Return (x, y) of the center of cell containing provided text 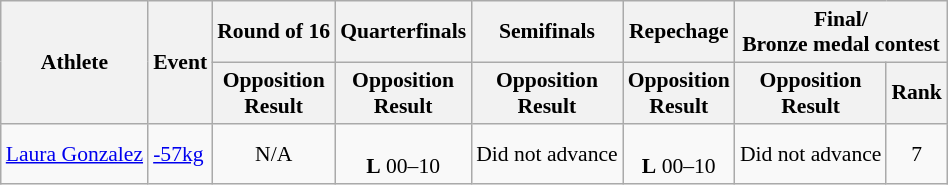
Round of 16 (274, 32)
Quarterfinals (403, 32)
7 (916, 154)
-57kg (180, 154)
Final/Bronze medal contest (841, 32)
Laura Gonzalez (74, 154)
N/A (274, 154)
Rank (916, 92)
Repechage (679, 32)
Event (180, 62)
Semifinals (547, 32)
Athlete (74, 62)
